Provide the (X, Y) coordinate of the cell's center where the given text is located.  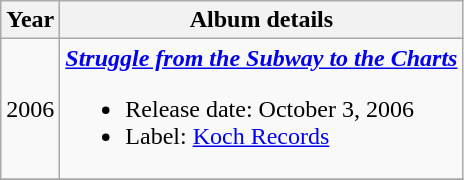
2006 (30, 109)
Year (30, 20)
Struggle from the Subway to the ChartsRelease date: October 3, 2006Label: Koch Records (262, 109)
Album details (262, 20)
